Extract the (X, Y) coordinate from the center of the cell holding the provided text.  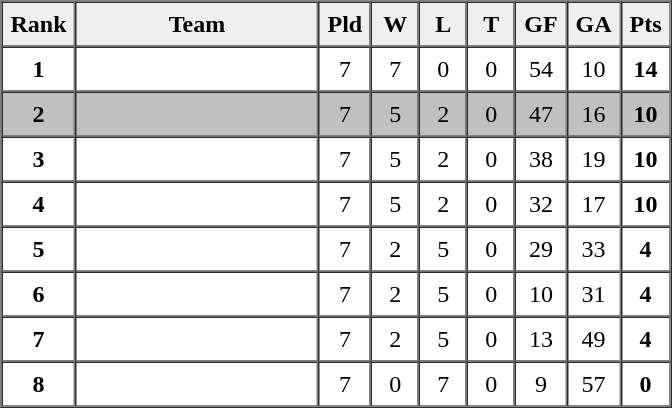
W (395, 24)
1 (39, 68)
19 (594, 158)
31 (594, 294)
14 (646, 68)
T (491, 24)
17 (594, 204)
47 (540, 114)
9 (540, 384)
L (443, 24)
57 (594, 384)
29 (540, 248)
6 (39, 294)
54 (540, 68)
8 (39, 384)
38 (540, 158)
32 (540, 204)
3 (39, 158)
Pld (346, 24)
13 (540, 338)
Rank (39, 24)
49 (594, 338)
Pts (646, 24)
GA (594, 24)
16 (594, 114)
GF (540, 24)
33 (594, 248)
Team (198, 24)
